Find where the given text appears and provide that cell's center as (x, y) coordinate. 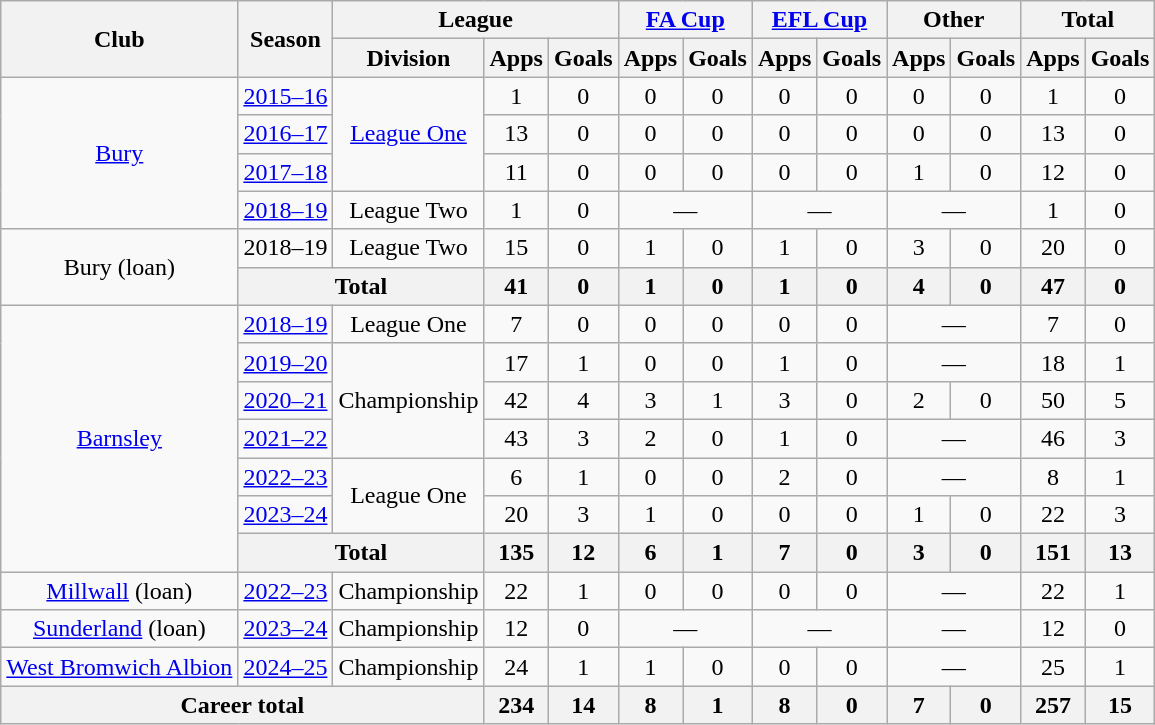
14 (583, 705)
West Bromwich Albion (120, 667)
Millwall (loan) (120, 591)
42 (516, 400)
18 (1053, 362)
41 (516, 286)
2020–21 (286, 400)
Career total (242, 705)
50 (1053, 400)
25 (1053, 667)
135 (516, 553)
2015–16 (286, 96)
2021–22 (286, 438)
257 (1053, 705)
2019–20 (286, 362)
234 (516, 705)
Bury (120, 153)
47 (1053, 286)
5 (1120, 400)
2016–17 (286, 134)
Bury (loan) (120, 267)
46 (1053, 438)
43 (516, 438)
2017–18 (286, 172)
Sunderland (loan) (120, 629)
League (476, 20)
EFL Cup (819, 20)
151 (1053, 553)
Division (408, 58)
Season (286, 39)
Other (954, 20)
Club (120, 39)
24 (516, 667)
17 (516, 362)
FA Cup (685, 20)
11 (516, 172)
Barnsley (120, 438)
2024–25 (286, 667)
